Pinpoint the cell where the given text exists, returning its [X, Y] midpoint coordinate. 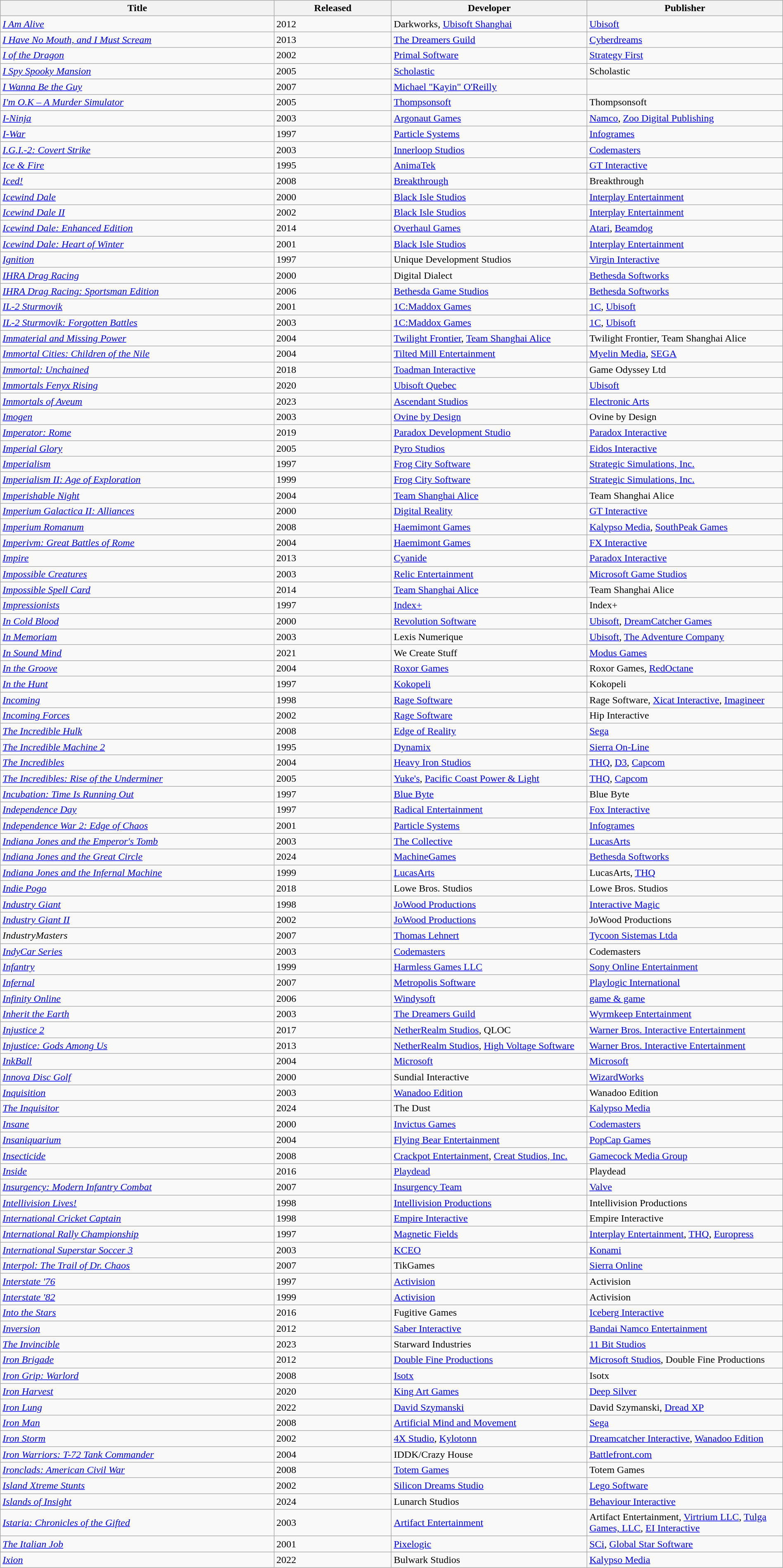
game & game [685, 999]
Incubation: Time Is Running Out [137, 794]
IL-2 Sturmovik [137, 307]
Artifact Entertainment [489, 1523]
IHRA Drag Racing [137, 275]
Magnetic Fields [489, 1234]
2017 [333, 1030]
Gamecock Media Group [685, 1155]
Immortal: Unchained [137, 370]
Cyanide [489, 558]
TikGames [489, 1266]
Immortals of Aveum [137, 401]
Icewind Dale: Enhanced Edition [137, 228]
2021 [333, 652]
I of the Dragon [137, 55]
Infantry [137, 967]
I Have No Mouth, and I Must Scream [137, 40]
Starward Industries [489, 1344]
NetherRealm Studios, High Voltage Software [489, 1046]
Ascendant Studios [489, 401]
I Wanna Be the Guy [137, 87]
Independence Day [137, 810]
Namco, Zoo Digital Publishing [685, 118]
Inversion [137, 1328]
Indiana Jones and the Emperor's Tomb [137, 841]
Radical Entertainment [489, 810]
Icewind Dale [137, 197]
Modus Games [685, 652]
David Szymanski, Dread XP [685, 1407]
In Sound Mind [137, 652]
Myelin Media, SEGA [685, 354]
Industry Giant [137, 904]
Rage Software, Xicat Interactive, Imagineer [685, 700]
Ubisoft, DreamCatcher Games [685, 621]
SCi, Global Star Software [685, 1544]
The Dust [489, 1108]
Darkworks, Ubisoft Shanghai [489, 24]
Overhaul Games [489, 228]
I Spy Spooky Mansion [137, 71]
The Collective [489, 841]
Iron Harvest [137, 1391]
Icewind Dale II [137, 213]
Iceberg Interactive [685, 1313]
Interplay Entertainment, THQ, Europress [685, 1234]
Tycoon Sistemas Ltda [685, 935]
In the Groove [137, 668]
Imperialism II: Age of Exploration [137, 480]
Infinity Online [137, 999]
Primal Software [489, 55]
Lexis Numerique [489, 637]
Game Odyssey Ltd [685, 370]
International Cricket Captain [137, 1219]
Into the Stars [137, 1313]
Pyro Studios [489, 448]
IDDK/Crazy House [489, 1454]
Paradox Development Studio [489, 432]
Incoming Forces [137, 716]
Ice & Fire [137, 165]
International Superstar Soccer 3 [137, 1250]
Electronic Arts [685, 401]
Impressionists [137, 605]
Michael "Kayin" O'Reilly [489, 87]
Immortal Cities: Children of the Nile [137, 354]
Lunarch Studios [489, 1502]
I-Ninja [137, 118]
Artificial Mind and Movement [489, 1423]
Thomas Lehnert [489, 935]
THQ, D3, Capcom [685, 763]
2019 [333, 432]
Sierra Online [685, 1266]
LucasArts, THQ [685, 873]
Innova Disc Golf [137, 1077]
Strategy First [685, 55]
Insecticide [137, 1155]
Toadman Interactive [489, 370]
Title [137, 8]
Flying Bear Entertainment [489, 1140]
Kalypso Media, SouthPeak Games [685, 527]
Insane [137, 1124]
InkBall [137, 1061]
Istaria: Chronicles of the Gifted [137, 1523]
Iron Lung [137, 1407]
Wyrmkeep Entertainment [685, 1014]
Relic Entertainment [489, 574]
IndustryMasters [137, 935]
Imperivm: Great Battles of Rome [137, 543]
PopCap Games [685, 1140]
IL-2 Sturmovik: Forgotten Battles [137, 323]
FX Interactive [685, 543]
The Incredibles [137, 763]
The Incredible Machine 2 [137, 747]
WizardWorks [685, 1077]
Metropolis Software [489, 983]
Sundial Interactive [489, 1077]
Windysoft [489, 999]
Inquisition [137, 1093]
Sierra On-Line [685, 747]
Yuke's, Pacific Coast Power & Light [489, 778]
Injustice: Gods Among Us [137, 1046]
Atari, Beamdog [685, 228]
Deep Silver [685, 1391]
Iron Warriors: T-72 Tank Commander [137, 1454]
Interstate '76 [137, 1281]
I Am Alive [137, 24]
Indiana Jones and the Infernal Machine [137, 873]
Imperialism [137, 464]
Konami [685, 1250]
Unique Development Studios [489, 260]
The Incredible Hulk [137, 731]
Publisher [685, 8]
Imogen [137, 417]
Fox Interactive [685, 810]
Islands of Insight [137, 1502]
We Create Stuff [489, 652]
Bandai Namco Entertainment [685, 1328]
Valve [685, 1187]
Bulwark Studios [489, 1560]
International Rally Championship [137, 1234]
Hip Interactive [685, 716]
Independence War 2: Edge of Chaos [137, 826]
Developer [489, 8]
KCEO [489, 1250]
Digital Reality [489, 511]
Imperator: Rome [137, 432]
MachineGames [489, 857]
In the Hunt [137, 684]
Roxor Games, RedOctane [685, 668]
Invictus Games [489, 1124]
Interstate '82 [137, 1297]
Edge of Reality [489, 731]
Cyberdreams [685, 40]
11 Bit Studios [685, 1344]
Inherit the Earth [137, 1014]
Roxor Games [489, 668]
Island Xtreme Stunts [137, 1486]
Indie Pogo [137, 888]
Ixion [137, 1560]
Harmless Games LLC [489, 967]
Inside [137, 1171]
IndyCar Series [137, 951]
Argonaut Games [489, 118]
Revolution Software [489, 621]
Artifact Entertainment, Virtrium LLC, Tulga Games, LLC, EI Interactive [685, 1523]
I-War [137, 134]
Lego Software [685, 1486]
Interactive Magic [685, 904]
Insurgency Team [489, 1187]
In Memoriam [137, 637]
In Cold Blood [137, 621]
Microsoft Game Studios [685, 574]
Eidos Interactive [685, 448]
Iced! [137, 181]
Battlefront.com [685, 1454]
Intellivision Lives! [137, 1203]
Imperium Romanum [137, 527]
Ubisoft, The Adventure Company [685, 637]
NetherRealm Studios, QLOC [489, 1030]
David Szymanski [489, 1407]
Dreamcatcher Interactive, Wanadoo Edition [685, 1438]
Released [333, 8]
Crackpot Entertainment, Creat Studios, Inc. [489, 1155]
Pixelogic [489, 1544]
Tilted Mill Entertainment [489, 354]
Behaviour Interactive [685, 1502]
Insurgency: Modern Infantry Combat [137, 1187]
The Invincible [137, 1344]
Digital Dialect [489, 275]
I'm O.K – A Murder Simulator [137, 102]
Fugitive Games [489, 1313]
Indiana Jones and the Great Circle [137, 857]
Ignition [137, 260]
Dynamix [489, 747]
Playlogic International [685, 983]
Double Fine Productions [489, 1360]
Impossible Spell Card [137, 590]
The Italian Job [137, 1544]
Immaterial and Missing Power [137, 338]
Iron Grip: Warlord [137, 1376]
The Incredibles: Rise of the Underminer [137, 778]
Icewind Dale: Heart of Winter [137, 244]
Interpol: The Trail of Dr. Chaos [137, 1266]
Imperium Galactica II: Alliances [137, 511]
Silicon Dreams Studio [489, 1486]
Industry Giant II [137, 920]
IHRA Drag Racing: Sportsman Edition [137, 291]
Virgin Interactive [685, 260]
Heavy Iron Studios [489, 763]
Imperishable Night [137, 496]
Iron Storm [137, 1438]
Impossible Creatures [137, 574]
Iron Brigade [137, 1360]
Impire [137, 558]
Imperial Glory [137, 448]
Innerloop Studios [489, 149]
Infernal [137, 983]
Ironclads: American Civil War [137, 1470]
Bethesda Game Studios [489, 291]
The Inquisitor [137, 1108]
Injustice 2 [137, 1030]
4X Studio, Kylotonn [489, 1438]
THQ, Capcom [685, 778]
Insaniquarium [137, 1140]
I.G.I.-2: Covert Strike [137, 149]
Immortals Fenyx Rising [137, 385]
Sony Online Entertainment [685, 967]
Iron Man [137, 1423]
King Art Games [489, 1391]
AnimaTek [489, 165]
Ubisoft Quebec [489, 385]
Saber Interactive [489, 1328]
Microsoft Studios, Double Fine Productions [685, 1360]
Incoming [137, 700]
